Search for the cell housing the specified text and yield its [x, y] center coordinate. 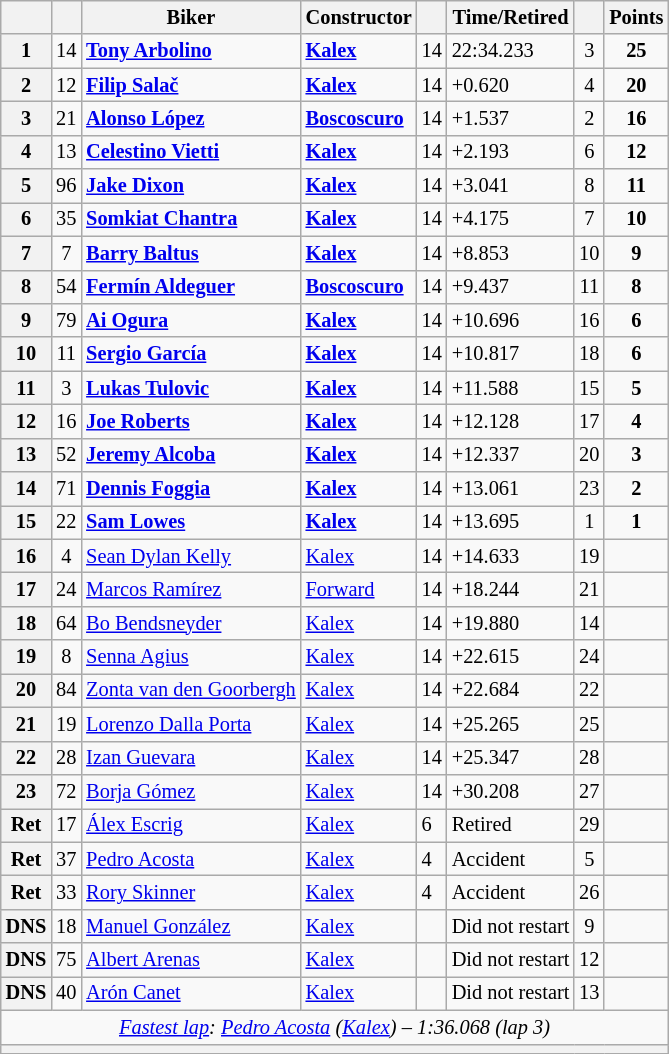
Sergio García [190, 354]
Celestino Vietti [190, 152]
+13.061 [510, 489]
Time/Retired [510, 17]
Zonta van den Goorbergh [190, 690]
Biker [190, 17]
37 [66, 859]
+9.437 [510, 287]
Rory Skinner [190, 892]
84 [66, 690]
Forward [359, 589]
+4.175 [510, 219]
Points [636, 17]
Barry Baltus [190, 253]
+3.041 [510, 186]
Jeremy Alcoba [190, 455]
75 [66, 960]
64 [66, 623]
52 [66, 455]
+22.684 [510, 690]
+10.817 [510, 354]
40 [66, 993]
Ai Ogura [190, 320]
79 [66, 320]
54 [66, 287]
+2.193 [510, 152]
Arón Canet [190, 993]
Alonso López [190, 118]
Fermín Aldeguer [190, 287]
+1.537 [510, 118]
26 [589, 892]
Dennis Foggia [190, 489]
+8.853 [510, 253]
29 [589, 825]
Tony Arbolino [190, 51]
Lorenzo Dalla Porta [190, 724]
33 [66, 892]
Marcos Ramírez [190, 589]
Bo Bendsneyder [190, 623]
Sam Lowes [190, 522]
96 [66, 186]
Albert Arenas [190, 960]
+12.337 [510, 455]
35 [66, 219]
+22.615 [510, 657]
+25.265 [510, 724]
+14.633 [510, 556]
Filip Salač [190, 85]
Pedro Acosta [190, 859]
71 [66, 489]
Jake Dixon [190, 186]
Borja Gómez [190, 791]
Manuel González [190, 926]
+12.128 [510, 421]
Senna Agius [190, 657]
Retired [510, 825]
+25.347 [510, 758]
Joe Roberts [190, 421]
Lukas Tulovic [190, 388]
+10.696 [510, 320]
Somkiat Chantra [190, 219]
Izan Guevara [190, 758]
Fastest lap: Pedro Acosta (Kalex) – 1:36.068 (lap 3) [335, 1027]
+11.588 [510, 388]
+19.880 [510, 623]
72 [66, 791]
+13.695 [510, 522]
+0.620 [510, 85]
Sean Dylan Kelly [190, 556]
22:34.233 [510, 51]
27 [589, 791]
+30.208 [510, 791]
Álex Escrig [190, 825]
+18.244 [510, 589]
Constructor [359, 17]
